Detect which cell encompasses the target text, then output its [X, Y] center coordinate. 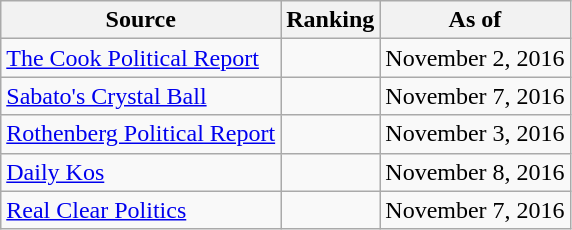
The Cook Political Report [141, 58]
Real Clear Politics [141, 210]
Daily Kos [141, 172]
November 8, 2016 [475, 172]
November 3, 2016 [475, 134]
Rothenberg Political Report [141, 134]
As of [475, 20]
Sabato's Crystal Ball [141, 96]
Source [141, 20]
Ranking [330, 20]
November 2, 2016 [475, 58]
